Provide the (x, y) coordinate of the cell's center where the given text is located.  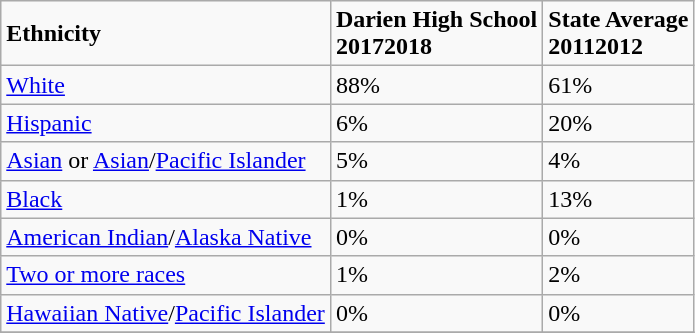
Black (166, 199)
Hispanic (166, 123)
4% (618, 161)
5% (436, 161)
88% (436, 85)
Asian or Asian/Pacific Islander (166, 161)
American Indian/Alaska Native (166, 237)
20% (618, 123)
13% (618, 199)
2% (618, 275)
Darien High School 20172018 (436, 34)
61% (618, 85)
White (166, 85)
Hawaiian Native/Pacific Islander (166, 313)
6% (436, 123)
Two or more races (166, 275)
State Average 20112012 (618, 34)
Ethnicity (166, 34)
